Determine the [X, Y] coordinate at the center of the cell enclosing the given text.  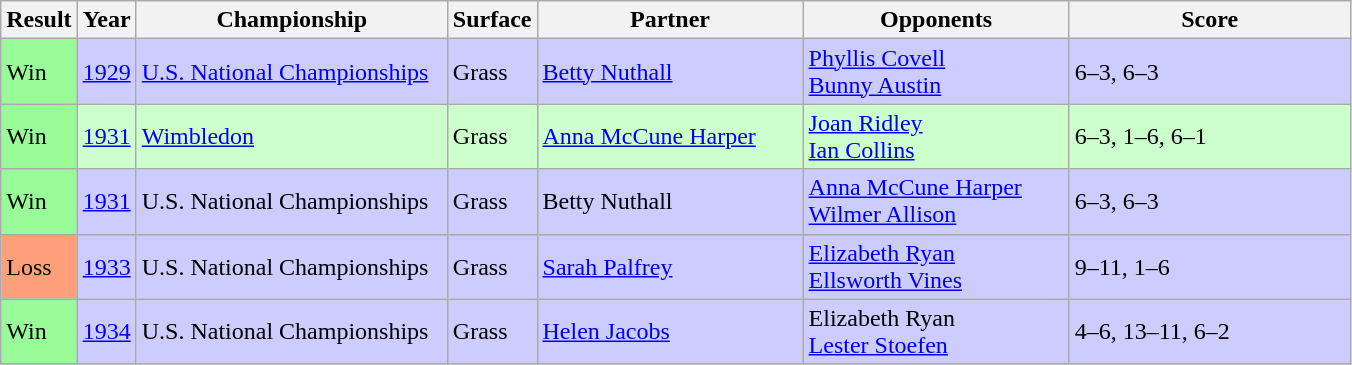
Opponents [936, 20]
Score [1210, 20]
1933 [106, 266]
Helen Jacobs [670, 332]
Anna McCune Harper [670, 136]
Partner [670, 20]
9–11, 1–6 [1210, 266]
Loss [39, 266]
Result [39, 20]
6–3, 1–6, 6–1 [1210, 136]
Elizabeth Ryan Lester Stoefen [936, 332]
Sarah Palfrey [670, 266]
1934 [106, 332]
1929 [106, 72]
Surface [492, 20]
4–6, 13–11, 6–2 [1210, 332]
Phyllis Covell Bunny Austin [936, 72]
Anna McCune Harper Wilmer Allison [936, 202]
Year [106, 20]
Joan Ridley Ian Collins [936, 136]
Championship [292, 20]
Wimbledon [292, 136]
Elizabeth Ryan Ellsworth Vines [936, 266]
